Return the [X, Y] coordinate for the center point of the cell that contains the specified text.  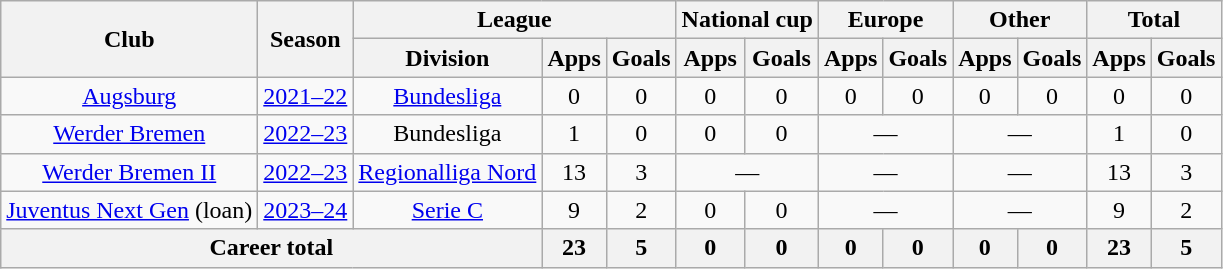
Other [1020, 20]
2023–24 [306, 210]
Serie C [448, 210]
Club [130, 39]
National cup [747, 20]
Europe [885, 20]
2021–22 [306, 96]
Augsburg [130, 96]
Career total [272, 248]
Juventus Next Gen (loan) [130, 210]
Werder Bremen [130, 134]
Total [1154, 20]
League [514, 20]
Werder Bremen II [130, 172]
Division [448, 58]
Regionalliga Nord [448, 172]
Season [306, 39]
